Scan for the cell matching the given text and deliver its (x, y) coordinate at center. 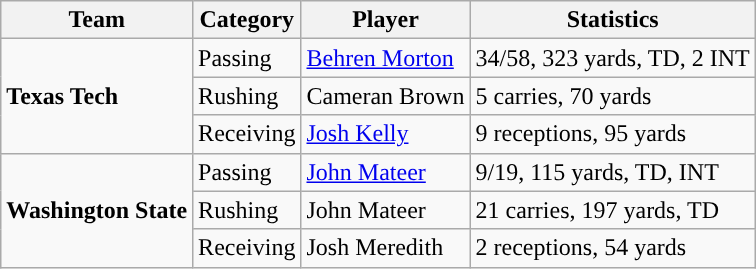
Behren Morton (386, 58)
Josh Meredith (386, 248)
Cameran Brown (386, 96)
Washington State (97, 210)
21 carries, 197 yards, TD (612, 210)
2 receptions, 54 yards (612, 248)
Statistics (612, 20)
34/58, 323 yards, TD, 2 INT (612, 58)
Team (97, 20)
Josh Kelly (386, 134)
Player (386, 20)
9 receptions, 95 yards (612, 134)
Texas Tech (97, 96)
5 carries, 70 yards (612, 96)
9/19, 115 yards, TD, INT (612, 172)
Category (247, 20)
